Extract the (X, Y) coordinate from the center of the cell holding the provided text.  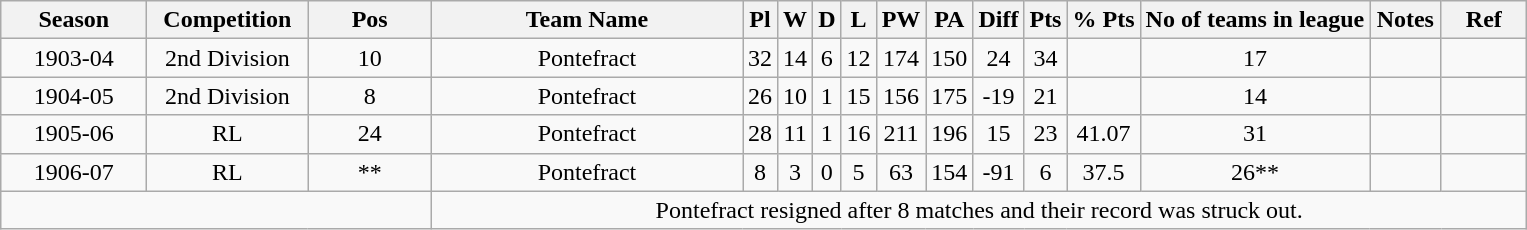
174 (901, 58)
3 (796, 172)
196 (950, 134)
1905-06 (74, 134)
17 (1255, 58)
31 (1255, 134)
Team Name (586, 20)
L (858, 20)
Pts (1046, 20)
28 (760, 134)
16 (858, 134)
211 (901, 134)
% Pts (1104, 20)
175 (950, 96)
0 (827, 172)
-19 (998, 96)
1906-07 (74, 172)
34 (1046, 58)
-91 (998, 172)
Pl (760, 20)
Notes (1406, 20)
Pos (370, 20)
Season (74, 20)
26** (1255, 172)
26 (760, 96)
21 (1046, 96)
Competition (228, 20)
150 (950, 58)
D (827, 20)
41.07 (1104, 134)
63 (901, 172)
32 (760, 58)
W (796, 20)
1903-04 (74, 58)
Ref (1484, 20)
11 (796, 134)
No of teams in league (1255, 20)
37.5 (1104, 172)
Pontefract resigned after 8 matches and their record was struck out. (978, 210)
156 (901, 96)
** (370, 172)
23 (1046, 134)
12 (858, 58)
154 (950, 172)
5 (858, 172)
1904-05 (74, 96)
PA (950, 20)
Diff (998, 20)
PW (901, 20)
